Extract the [x, y] coordinate from the center of the cell holding the provided text.  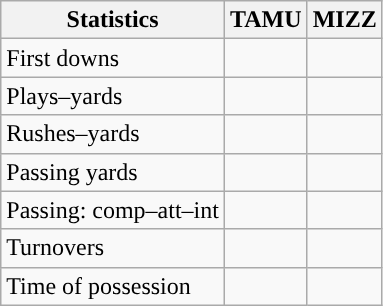
TAMU [266, 20]
MIZZ [344, 20]
Passing yards [113, 172]
Turnovers [113, 248]
Passing: comp–att–int [113, 210]
Time of possession [113, 286]
Rushes–yards [113, 134]
First downs [113, 58]
Statistics [113, 20]
Plays–yards [113, 96]
